For the text-containing cell, return its midpoint in (x, y) coordinate format. 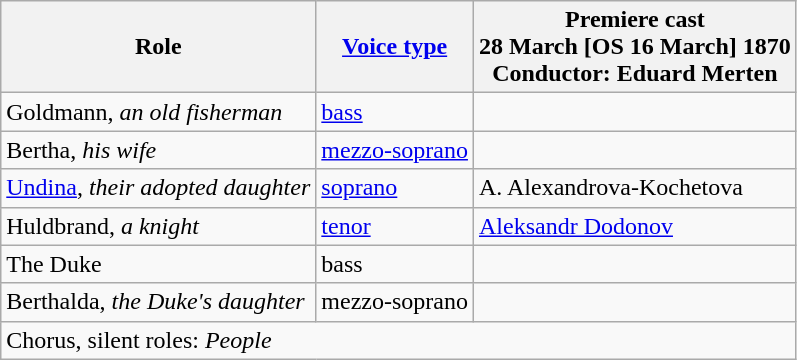
soprano (395, 188)
Undina, their adopted daughter (158, 188)
Bertha, his wife (158, 150)
Chorus, silent roles: People (399, 340)
Huldbrand, a knight (158, 226)
Aleksandr Dodonov (634, 226)
A. Alexandrova-Kochetova (634, 188)
Premiere cast28 March [OS 16 March] 1870Conductor: Eduard Merten (634, 47)
The Duke (158, 264)
tenor (395, 226)
Goldmann, an old fisherman (158, 112)
Berthalda, the Duke's daughter (158, 302)
Role (158, 47)
Voice type (395, 47)
